Locate the cell with the specified text and output its (X, Y) center coordinate. 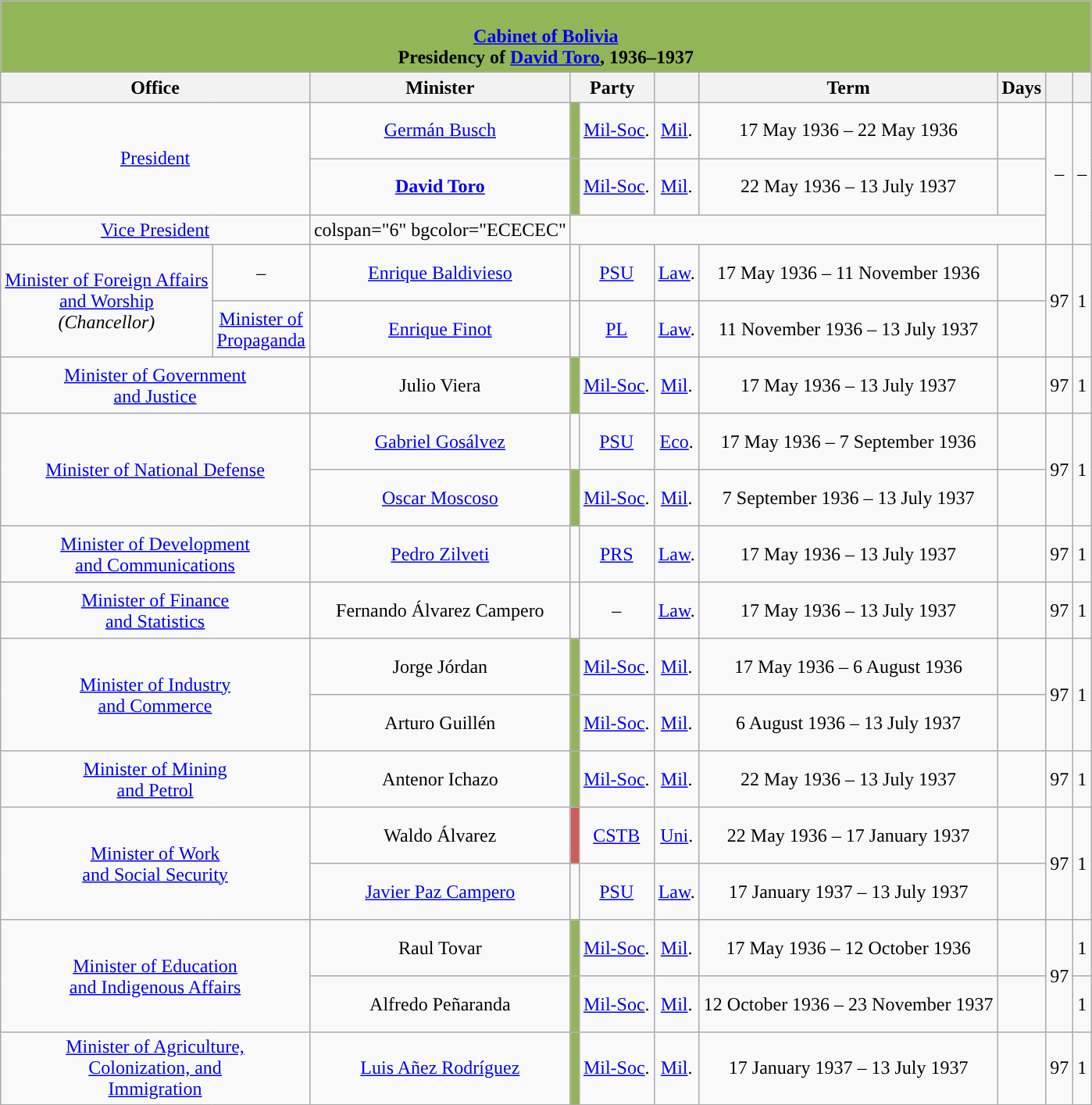
12 October 1936 – 23 November 1937 (848, 1004)
Minister of Foreign Affairsand Worship(Chancellor) (106, 301)
17 May 1936 – 12 October 1936 (848, 948)
Term (848, 88)
17 May 1936 – 7 September 1936 (848, 442)
22 May 1936 – 17 January 1937 (848, 835)
Gabriel Gosálvez (440, 442)
Vice President (155, 230)
Eco. (676, 442)
6 August 1936 – 13 July 1937 (848, 723)
David Toro (440, 187)
Minister of Educationand Indigenous Affairs (155, 976)
Enrique Finot (440, 329)
Minister of Miningand Petrol (155, 779)
Arturo Guillén (440, 723)
Minister of Industryand Commerce (155, 695)
Minister of Workand Social Security (155, 864)
colspan="6" bgcolor="ECECEC" (440, 230)
Office (155, 88)
Fernando Álvarez Campero (440, 610)
Luis Añez Rodríguez (440, 1068)
PRS (616, 554)
Cabinet of BoliviaPresidency of David Toro, 1936–1937 (546, 37)
Uni. (676, 835)
Jorge Jórdan (440, 667)
17 May 1936 – 6 August 1936 (848, 667)
Minister of Agriculture,Colonization, andImmigration (155, 1068)
Raul Tovar (440, 948)
Alfredo Peñaranda (440, 1004)
7 September 1936 – 13 July 1937 (848, 498)
Minister of Financeand Statistics (155, 610)
17 May 1936 – 11 November 1936 (848, 273)
Oscar Moscoso (440, 498)
Enrique Baldivieso (440, 273)
17 May 1936 – 22 May 1936 (848, 131)
Pedro Zilveti (440, 554)
Javier Paz Campero (440, 892)
Julio Viera (440, 385)
Party (612, 88)
Minister (440, 88)
Days (1022, 88)
Minister of Governmentand Justice (155, 385)
Antenor Ichazo (440, 779)
Minister ofPropaganda (261, 329)
President (155, 159)
Minister of Developmentand Communications (155, 554)
Waldo Álvarez (440, 835)
CSTB (616, 835)
11 November 1936 – 13 July 1937 (848, 329)
Minister of National Defense (155, 470)
Germán Busch (440, 131)
PL (616, 329)
